Output the [X, Y] coordinate of the center of the cell containing the given text.  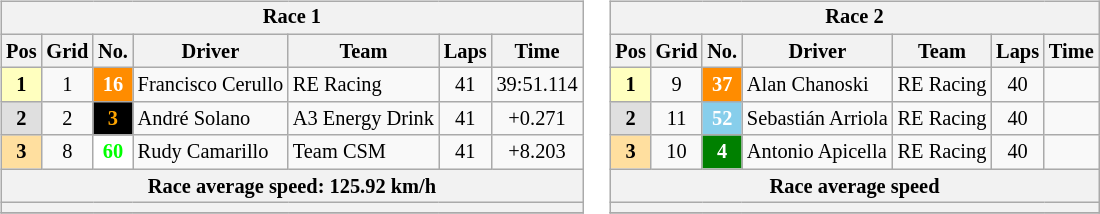
60 [113, 152]
Francisco Cerullo [210, 85]
Race 1 [292, 18]
Race average speed [854, 186]
Alan Chanoski [818, 85]
Rudy Camarillo [210, 152]
9 [677, 85]
11 [677, 119]
4 [722, 152]
Antonio Apicella [818, 152]
André Solano [210, 119]
16 [113, 85]
A3 Energy Drink [364, 119]
Sebastián Arriola [818, 119]
8 [67, 152]
+8.203 [538, 152]
39:51.114 [538, 85]
Race 2 [854, 18]
+0.271 [538, 119]
10 [677, 152]
37 [722, 85]
52 [722, 119]
Team CSM [364, 152]
Race average speed: 125.92 km/h [292, 186]
